From the cell containing the given text, extract its center point as [x, y] coordinate. 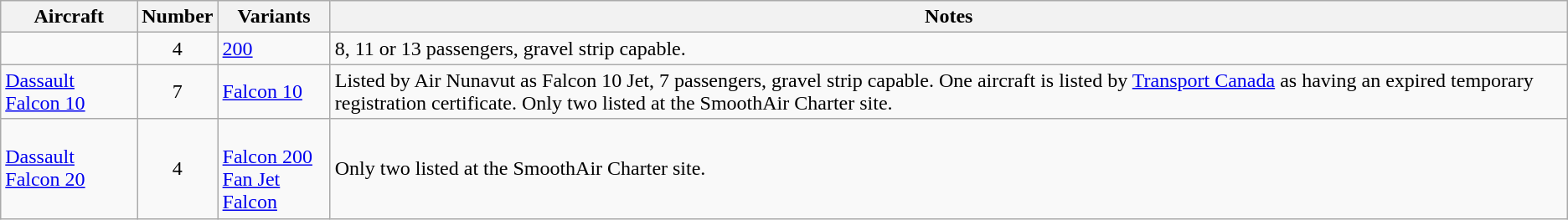
Falcon 200Fan Jet Falcon [274, 169]
Falcon 10 [274, 92]
Variants [274, 17]
Notes [948, 17]
Dassault Falcon 20 [69, 169]
200 [274, 49]
Only two listed at the SmoothAir Charter site. [948, 169]
Aircraft [69, 17]
Number [178, 17]
7 [178, 92]
Dassault Falcon 10 [69, 92]
8, 11 or 13 passengers, gravel strip capable. [948, 49]
